Pinpoint the cell where the given text exists, returning its (x, y) midpoint coordinate. 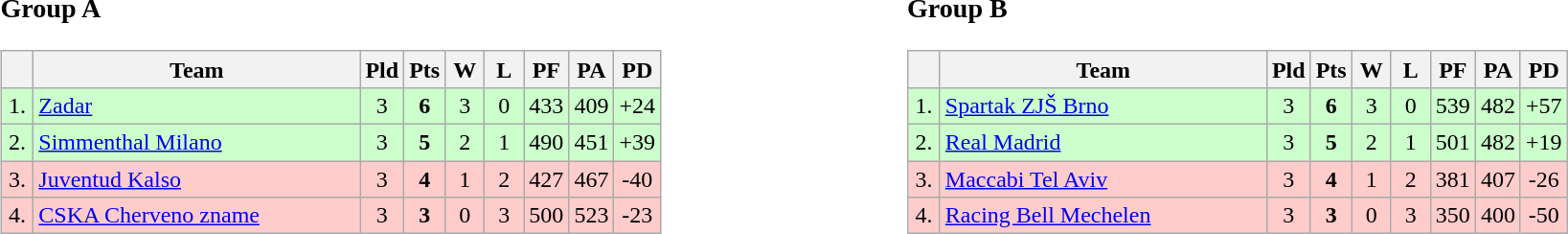
Racing Bell Mechelen (1103, 216)
-50 (1544, 216)
+39 (638, 143)
Juventud Kalso (197, 179)
CSKA Cherveno zname (197, 216)
+19 (1544, 143)
Maccabi Tel Aviv (1103, 179)
539 (1452, 105)
-40 (638, 179)
-23 (638, 216)
523 (592, 216)
Zadar (197, 105)
+57 (1544, 105)
433 (546, 105)
-26 (1544, 179)
400 (1498, 216)
381 (1452, 179)
407 (1498, 179)
+24 (638, 105)
Simmenthal Milano (197, 143)
467 (592, 179)
Real Madrid (1103, 143)
451 (592, 143)
500 (546, 216)
501 (1452, 143)
490 (546, 143)
409 (592, 105)
350 (1452, 216)
427 (546, 179)
Spartak ZJŠ Brno (1103, 105)
